For the text-containing cell, return its midpoint in [X, Y] coordinate format. 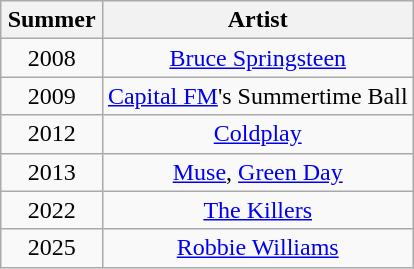
2022 [52, 210]
Capital FM's Summertime Ball [258, 96]
2008 [52, 58]
Bruce Springsteen [258, 58]
2025 [52, 248]
Coldplay [258, 134]
2012 [52, 134]
The Killers [258, 210]
Summer [52, 20]
Artist [258, 20]
2009 [52, 96]
Robbie Williams [258, 248]
2013 [52, 172]
Muse, Green Day [258, 172]
